Return the [X, Y] coordinate for the center point of the cell that contains the specified text.  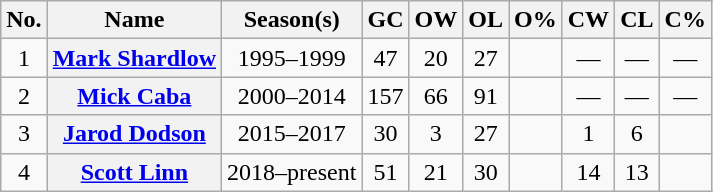
1995–1999 [292, 58]
Mick Caba [134, 96]
Jarod Dodson [134, 134]
O% [535, 20]
20 [436, 58]
Mark Shardlow [134, 58]
2018–present [292, 172]
157 [386, 96]
2000–2014 [292, 96]
4 [24, 172]
Season(s) [292, 20]
14 [588, 172]
OW [436, 20]
2 [24, 96]
51 [386, 172]
CL [637, 20]
66 [436, 96]
No. [24, 20]
Name [134, 20]
GC [386, 20]
21 [436, 172]
Scott Linn [134, 172]
47 [386, 58]
6 [637, 134]
2015–2017 [292, 134]
C% [685, 20]
CW [588, 20]
13 [637, 172]
OL [486, 20]
91 [486, 96]
